Search for the cell housing the specified text and yield its [X, Y] center coordinate. 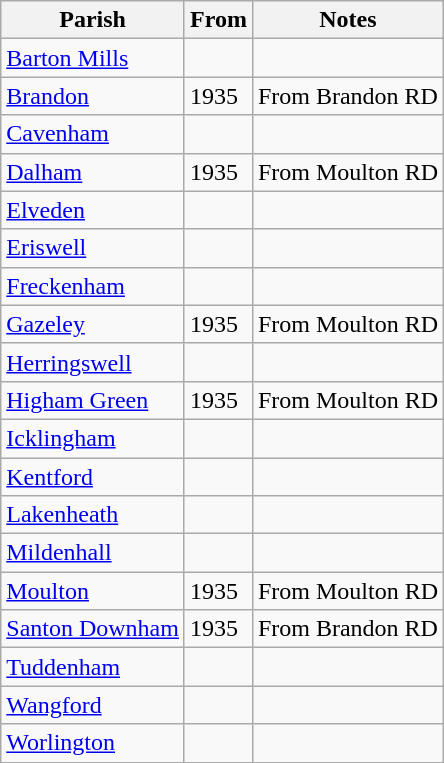
Freckenham [93, 286]
Gazeley [93, 324]
Eriswell [93, 248]
Tuddenham [93, 667]
Worlington [93, 743]
Kentford [93, 477]
Parish [93, 20]
Higham Green [93, 400]
Icklingham [93, 438]
Wangford [93, 705]
Lakenheath [93, 515]
Herringswell [93, 362]
Brandon [93, 96]
Moulton [93, 591]
Santon Downham [93, 629]
Mildenhall [93, 553]
Barton Mills [93, 58]
From [218, 20]
Notes [348, 20]
Dalham [93, 172]
Cavenham [93, 134]
Elveden [93, 210]
